Return the [X, Y] coordinate for the center point of the cell that contains the specified text.  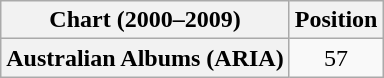
Position [336, 20]
Australian Albums (ARIA) [145, 58]
Chart (2000–2009) [145, 20]
57 [336, 58]
